Capture the cell that displays the provided text and extract its [X, Y] central coordinate. 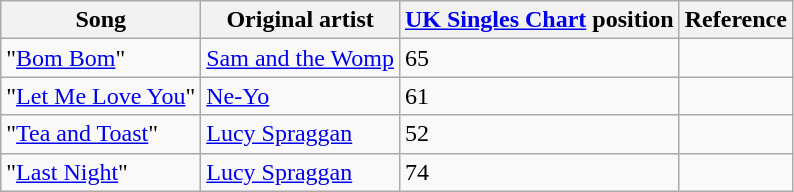
Original artist [300, 20]
Song [101, 20]
74 [539, 172]
Sam and the Womp [300, 58]
65 [539, 58]
"Bom Bom" [101, 58]
Ne-Yo [300, 96]
"Last Night" [101, 172]
UK Singles Chart position [539, 20]
"Let Me Love You" [101, 96]
"Tea and Toast" [101, 134]
61 [539, 96]
52 [539, 134]
Reference [736, 20]
